Detect which cell encompasses the target text, then output its [X, Y] center coordinate. 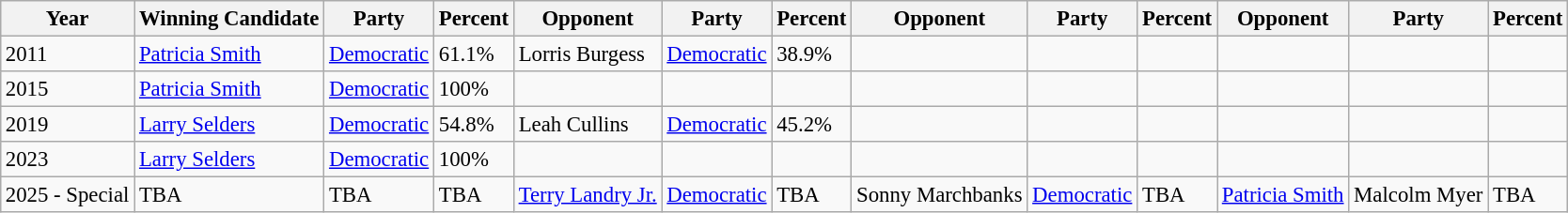
2025 - Special [67, 195]
Lorris Burgess [588, 53]
Leah Cullins [588, 125]
Malcolm Myer [1419, 195]
45.2% [812, 125]
Terry Landry Jr. [588, 195]
Sonny Marchbanks [940, 195]
54.8% [474, 125]
2015 [67, 89]
2023 [67, 160]
38.9% [812, 53]
2011 [67, 53]
Year [67, 19]
Winning Candidate [229, 19]
2019 [67, 125]
61.1% [474, 53]
